Determine the (x, y) coordinate at the center of the cell enclosing the given text.  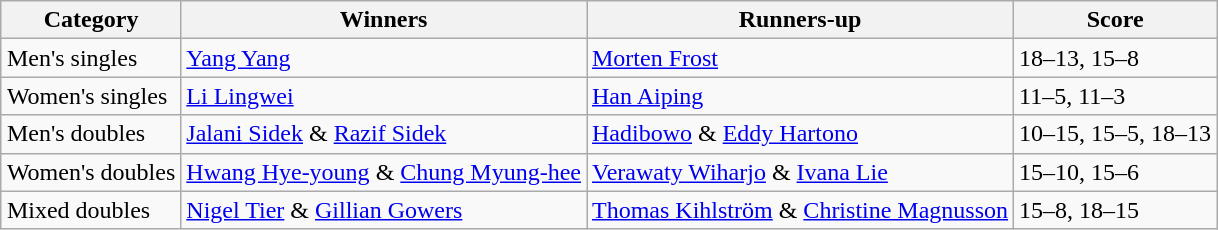
10–15, 15–5, 18–13 (1116, 134)
Mixed doubles (90, 210)
11–5, 11–3 (1116, 96)
Women's singles (90, 96)
Score (1116, 20)
Men's doubles (90, 134)
Verawaty Wiharjo & Ivana Lie (800, 172)
Runners-up (800, 20)
15–8, 18–15 (1116, 210)
Li Lingwei (384, 96)
Women's doubles (90, 172)
Han Aiping (800, 96)
Morten Frost (800, 58)
Thomas Kihlström & Christine Magnusson (800, 210)
18–13, 15–8 (1116, 58)
Nigel Tier & Gillian Gowers (384, 210)
Men's singles (90, 58)
Category (90, 20)
Winners (384, 20)
Yang Yang (384, 58)
Hwang Hye-young & Chung Myung-hee (384, 172)
Hadibowo & Eddy Hartono (800, 134)
15–10, 15–6 (1116, 172)
Jalani Sidek & Razif Sidek (384, 134)
